Detect which cell encompasses the target text, then output its (x, y) center coordinate. 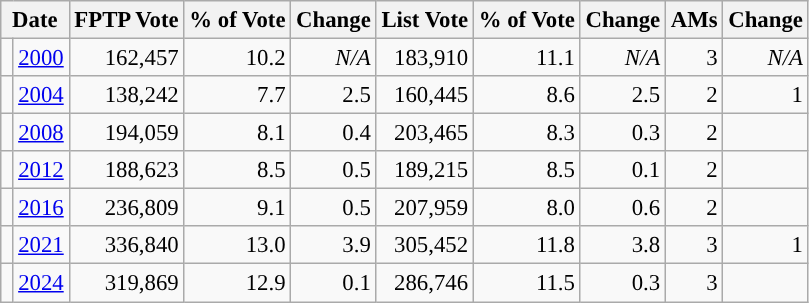
8.1 (238, 133)
3.8 (622, 245)
12.9 (238, 283)
0.4 (334, 133)
2008 (41, 133)
160,445 (424, 95)
11.8 (526, 245)
336,840 (126, 245)
10.2 (238, 58)
11.5 (526, 283)
8.3 (526, 133)
7.7 (238, 95)
319,869 (126, 283)
188,623 (126, 170)
138,242 (126, 95)
FPTP Vote (126, 20)
194,059 (126, 133)
189,215 (424, 170)
207,959 (424, 208)
203,465 (424, 133)
2024 (41, 283)
305,452 (424, 245)
183,910 (424, 58)
2000 (41, 58)
13.0 (238, 245)
11.1 (526, 58)
9.1 (238, 208)
2021 (41, 245)
Date (35, 20)
0.6 (622, 208)
2012 (41, 170)
236,809 (126, 208)
List Vote (424, 20)
286,746 (424, 283)
8.0 (526, 208)
2016 (41, 208)
162,457 (126, 58)
2004 (41, 95)
8.6 (526, 95)
3.9 (334, 245)
AMs (694, 20)
